Determine the (X, Y) coordinate at the center of the cell enclosing the given text.  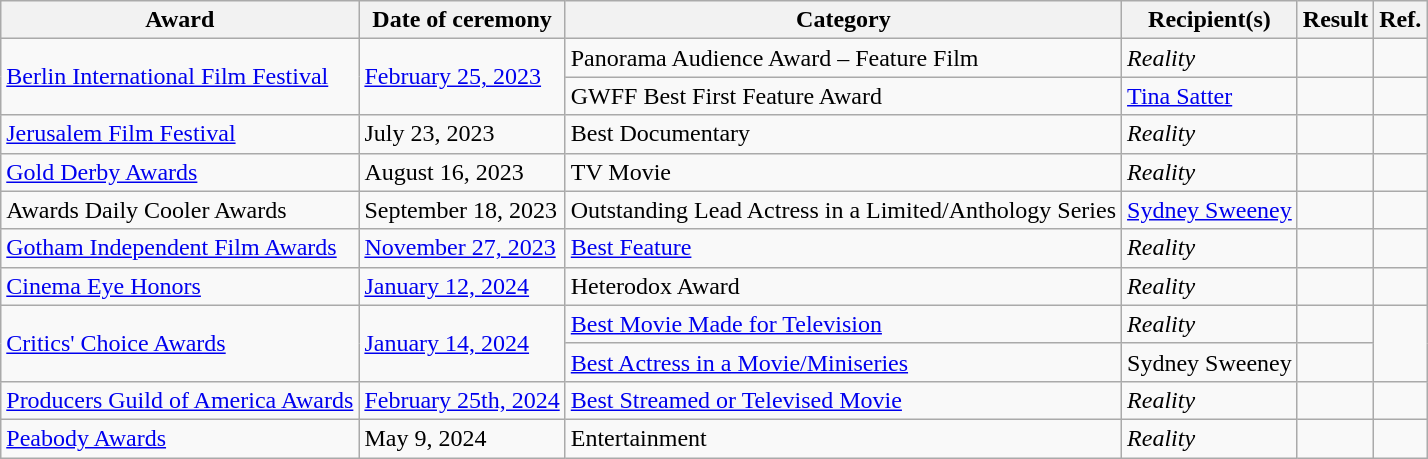
November 27, 2023 (462, 248)
Panorama Audience Award – Feature Film (843, 58)
Best Actress in a Movie/Miniseries (843, 362)
Peabody Awards (180, 438)
Category (843, 20)
Entertainment (843, 438)
TV Movie (843, 172)
Critics' Choice Awards (180, 343)
August 16, 2023 (462, 172)
Best Documentary (843, 134)
Cinema Eye Honors (180, 286)
July 23, 2023 (462, 134)
Gotham Independent Film Awards (180, 248)
Tina Satter (1210, 96)
Gold Derby Awards (180, 172)
Best Streamed or Televised Movie (843, 400)
February 25th, 2024 (462, 400)
Date of ceremony (462, 20)
Awards Daily Cooler Awards (180, 210)
February 25, 2023 (462, 77)
Best Movie Made for Television (843, 324)
Award (180, 20)
September 18, 2023 (462, 210)
Outstanding Lead Actress in a Limited/Anthology Series (843, 210)
Producers Guild of America Awards (180, 400)
Berlin International Film Festival (180, 77)
GWFF Best First Feature Award (843, 96)
January 14, 2024 (462, 343)
January 12, 2024 (462, 286)
Result (1335, 20)
May 9, 2024 (462, 438)
Ref. (1400, 20)
Heterodox Award (843, 286)
Best Feature (843, 248)
Jerusalem Film Festival (180, 134)
Recipient(s) (1210, 20)
